Pinpoint the cell where the given text exists, returning its [x, y] midpoint coordinate. 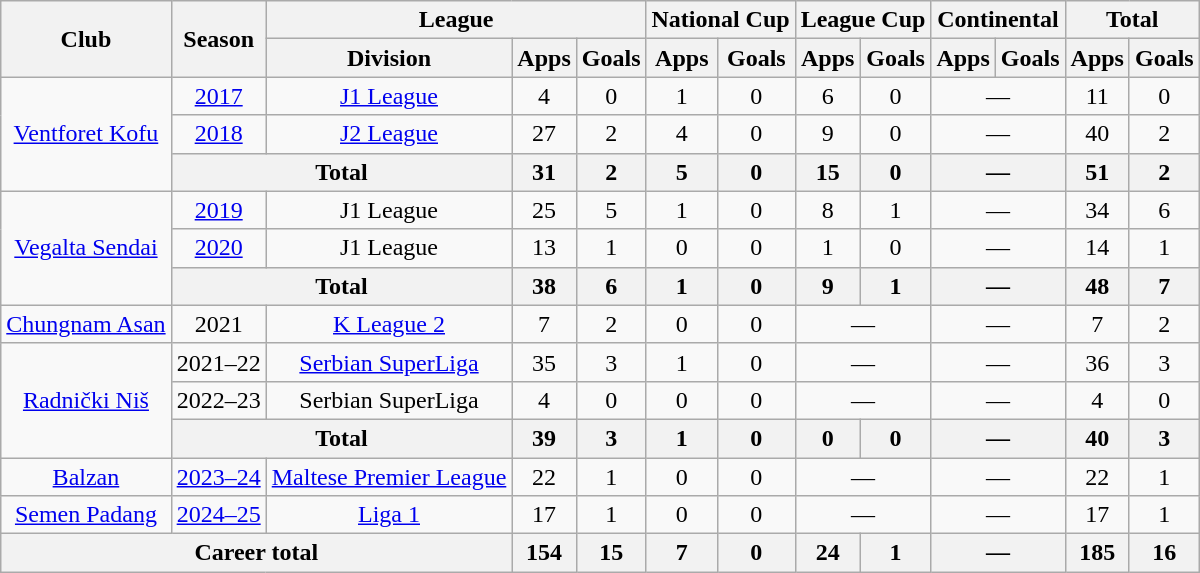
2021–22 [218, 362]
24 [828, 553]
Vegalta Sendai [86, 248]
14 [1097, 248]
Liga 1 [389, 515]
League Cup [863, 20]
2019 [218, 210]
National Cup [720, 20]
Division [389, 58]
Ventforet Kofu [86, 134]
2018 [218, 134]
27 [544, 134]
34 [1097, 210]
Semen Padang [86, 515]
Club [86, 39]
2021 [218, 324]
38 [544, 286]
K League 2 [389, 324]
2020 [218, 248]
Career total [256, 553]
16 [1164, 553]
Chungnam Asan [86, 324]
Season [218, 39]
2023–24 [218, 477]
36 [1097, 362]
51 [1097, 172]
2024–25 [218, 515]
25 [544, 210]
13 [544, 248]
31 [544, 172]
11 [1097, 96]
League [456, 20]
35 [544, 362]
39 [544, 438]
Balzan [86, 477]
185 [1097, 553]
Radnički Niš [86, 400]
Continental [998, 20]
2017 [218, 96]
2022–23 [218, 400]
154 [544, 553]
8 [828, 210]
48 [1097, 286]
Maltese Premier League [389, 477]
J2 League [389, 134]
